Detect which cell encompasses the target text, then output its (x, y) center coordinate. 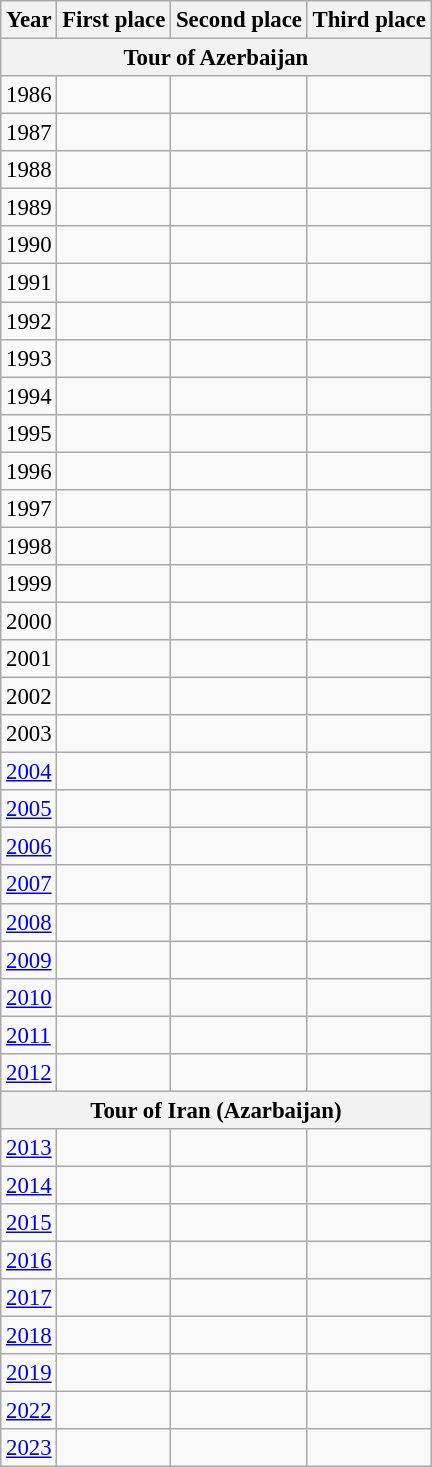
2019 (29, 1373)
2016 (29, 1261)
1990 (29, 245)
1991 (29, 283)
1988 (29, 170)
2002 (29, 697)
2018 (29, 1336)
1996 (29, 471)
2000 (29, 621)
2001 (29, 659)
2009 (29, 960)
2017 (29, 1298)
2004 (29, 772)
2022 (29, 1411)
1999 (29, 584)
1989 (29, 208)
2014 (29, 1185)
2007 (29, 885)
First place (114, 20)
2011 (29, 1035)
2008 (29, 922)
Tour of Azerbaijan (216, 58)
1992 (29, 321)
2003 (29, 734)
2005 (29, 809)
1998 (29, 546)
1987 (29, 133)
2015 (29, 1223)
1997 (29, 509)
Tour of Iran (Azarbaijan) (216, 1110)
2006 (29, 847)
1995 (29, 433)
Second place (240, 20)
2013 (29, 1148)
Year (29, 20)
1994 (29, 396)
1986 (29, 95)
2012 (29, 1073)
2010 (29, 997)
1993 (29, 358)
Third place (369, 20)
